Find where the given text appears and provide that cell's center as (X, Y) coordinate. 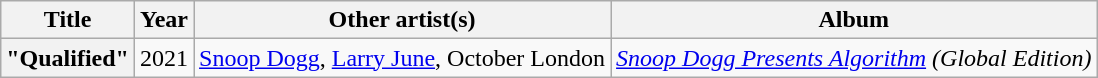
Snoop Dogg, Larry June, October London (402, 58)
Album (854, 20)
Other artist(s) (402, 20)
Title (68, 20)
Year (164, 20)
"Qualified" (68, 58)
2021 (164, 58)
Snoop Dogg Presents Algorithm (Global Edition) (854, 58)
